Detect which cell encompasses the target text, then output its [X, Y] center coordinate. 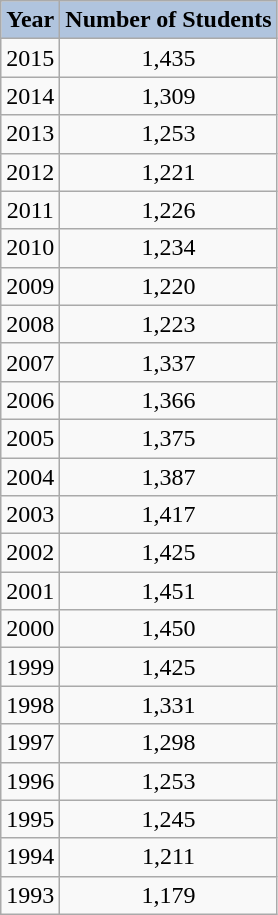
2007 [30, 362]
1998 [30, 705]
1,245 [168, 819]
2014 [30, 96]
2010 [30, 248]
1,211 [168, 857]
Number of Students [168, 20]
1,226 [168, 210]
2009 [30, 286]
1,451 [168, 591]
1,298 [168, 743]
2000 [30, 629]
1,375 [168, 438]
2008 [30, 324]
1996 [30, 781]
1997 [30, 743]
1,309 [168, 96]
2005 [30, 438]
1,221 [168, 172]
1,337 [168, 362]
2006 [30, 400]
1994 [30, 857]
1,331 [168, 705]
1,435 [168, 58]
2015 [30, 58]
1,234 [168, 248]
2012 [30, 172]
1999 [30, 667]
1,220 [168, 286]
1,179 [168, 895]
2011 [30, 210]
1,417 [168, 515]
2003 [30, 515]
1993 [30, 895]
2002 [30, 553]
2013 [30, 134]
2004 [30, 477]
1,223 [168, 324]
Year [30, 20]
1,450 [168, 629]
1995 [30, 819]
2001 [30, 591]
1,387 [168, 477]
1,366 [168, 400]
